Capture the cell that displays the provided text and extract its (x, y) central coordinate. 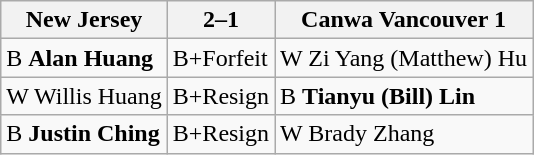
W Brady Zhang (404, 134)
B Justin Ching (84, 134)
Canwa Vancouver 1 (404, 20)
W Zi Yang (Matthew) Hu (404, 58)
New Jersey (84, 20)
W Willis Huang (84, 96)
B Tianyu (Bill) Lin (404, 96)
2–1 (220, 20)
B+Forfeit (220, 58)
B Alan Huang (84, 58)
